From the cell containing the given text, extract its center point as [X, Y] coordinate. 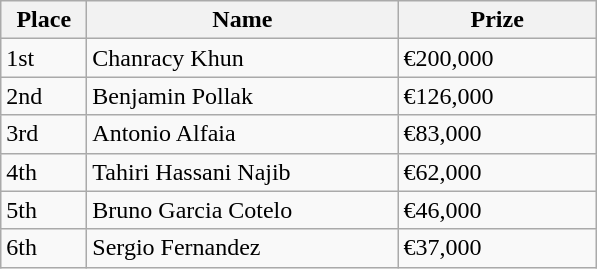
Name [242, 20]
1st [44, 58]
Chanracy Khun [242, 58]
€46,000 [498, 210]
Bruno Garcia Cotelo [242, 210]
€83,000 [498, 134]
Prize [498, 20]
Place [44, 20]
€200,000 [498, 58]
Antonio Alfaia [242, 134]
Sergio Fernandez [242, 248]
€126,000 [498, 96]
Benjamin Pollak [242, 96]
€37,000 [498, 248]
2nd [44, 96]
3rd [44, 134]
€62,000 [498, 172]
6th [44, 248]
4th [44, 172]
Tahiri Hassani Najib [242, 172]
5th [44, 210]
